Pinpoint the cell where the given text exists, returning its [x, y] midpoint coordinate. 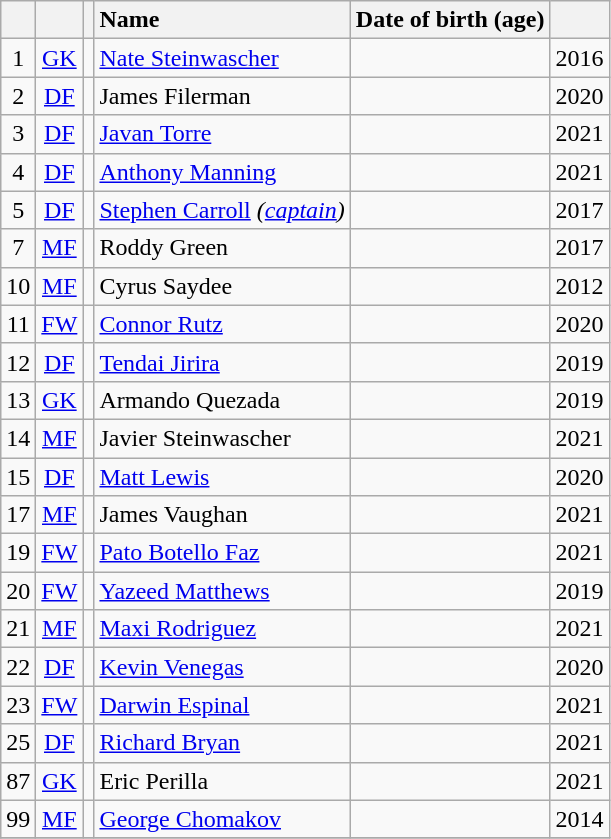
Richard Bryan [222, 743]
Pato Botello Faz [222, 553]
11 [18, 324]
13 [18, 400]
23 [18, 705]
Tendai Jirira [222, 362]
19 [18, 553]
Connor Rutz [222, 324]
2014 [580, 819]
10 [18, 286]
Date of birth (age) [450, 20]
Name [222, 20]
Nate Steinwascher [222, 58]
1 [18, 58]
Darwin Espinal [222, 705]
22 [18, 667]
Matt Lewis [222, 477]
2012 [580, 286]
87 [18, 781]
James Filerman [222, 96]
Anthony Manning [222, 172]
14 [18, 438]
Armando Quezada [222, 400]
20 [18, 591]
Maxi Rodriguez [222, 629]
Eric Perilla [222, 781]
2016 [580, 58]
21 [18, 629]
7 [18, 248]
99 [18, 819]
James Vaughan [222, 515]
Yazeed Matthews [222, 591]
2 [18, 96]
17 [18, 515]
25 [18, 743]
5 [18, 210]
Javan Torre [222, 134]
3 [18, 134]
4 [18, 172]
George Chomakov [222, 819]
Kevin Venegas [222, 667]
15 [18, 477]
Stephen Carroll (captain) [222, 210]
Cyrus Saydee [222, 286]
Javier Steinwascher [222, 438]
12 [18, 362]
Roddy Green [222, 248]
